Capture the cell that displays the provided text and extract its (X, Y) central coordinate. 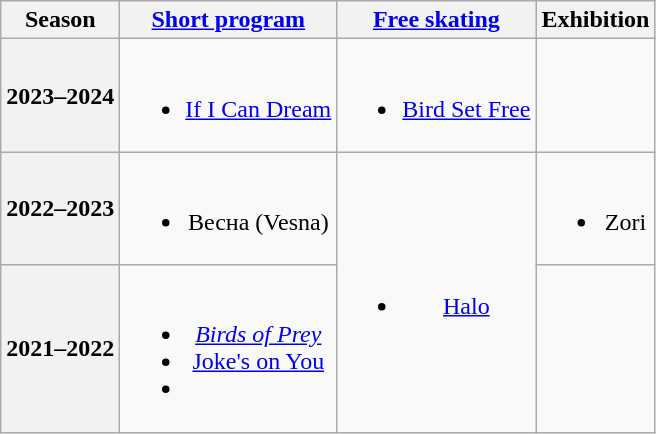
Birds of Prey Joke's on You (228, 348)
Весна (Vesna) (228, 208)
If I Can Dream (228, 96)
Short program (228, 20)
2021–2022 (60, 348)
Exhibition (596, 20)
2023–2024 (60, 96)
Bird Set Free (436, 96)
Halo (436, 292)
Season (60, 20)
Zori (596, 208)
2022–2023 (60, 208)
Free skating (436, 20)
